Scan for the cell matching the given text and deliver its (x, y) coordinate at center. 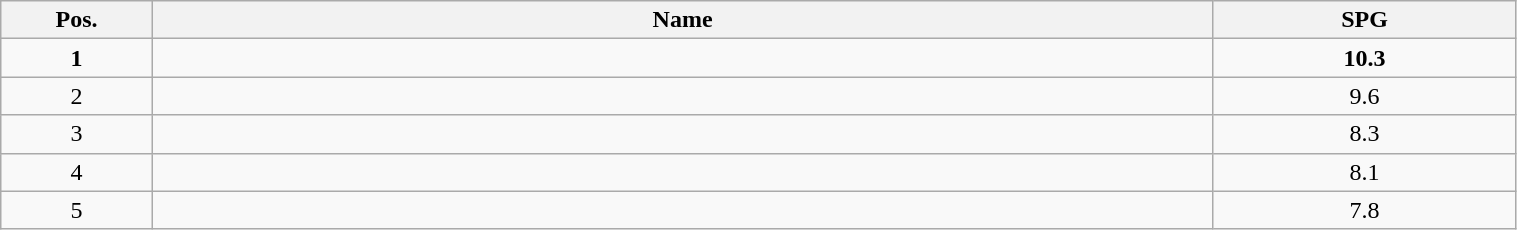
4 (77, 172)
5 (77, 210)
Name (682, 20)
8.3 (1364, 134)
8.1 (1364, 172)
10.3 (1364, 58)
Pos. (77, 20)
9.6 (1364, 96)
SPG (1364, 20)
7.8 (1364, 210)
3 (77, 134)
2 (77, 96)
1 (77, 58)
